Extract the [x, y] coordinate from the center of the cell holding the provided text.  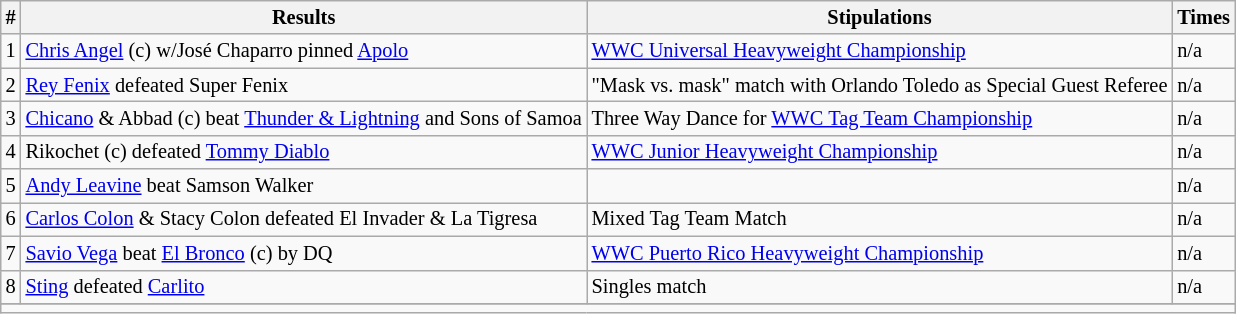
3 [11, 118]
2 [11, 85]
"Mask vs. mask" match with Orlando Toledo as Special Guest Referee [880, 85]
8 [11, 287]
Carlos Colon & Stacy Colon defeated El Invader & La Tigresa [304, 219]
WWC Junior Heavyweight Championship [880, 152]
WWC Puerto Rico Heavyweight Championship [880, 253]
6 [11, 219]
7 [11, 253]
Results [304, 17]
Singles match [880, 287]
Rikochet (c) defeated Tommy Diablo [304, 152]
1 [11, 51]
Stipulations [880, 17]
Three Way Dance for WWC Tag Team Championship [880, 118]
WWC Universal Heavyweight Championship [880, 51]
Chris Angel (c) w/José Chaparro pinned Apolo [304, 51]
5 [11, 186]
Chicano & Abbad (c) beat Thunder & Lightning and Sons of Samoa [304, 118]
# [11, 17]
Andy Leavine beat Samson Walker [304, 186]
Savio Vega beat El Bronco (c) by DQ [304, 253]
Sting defeated Carlito [304, 287]
Times [1204, 17]
Mixed Tag Team Match [880, 219]
4 [11, 152]
Rey Fenix defeated Super Fenix [304, 85]
